Scan for the cell matching the given text and deliver its (X, Y) coordinate at center. 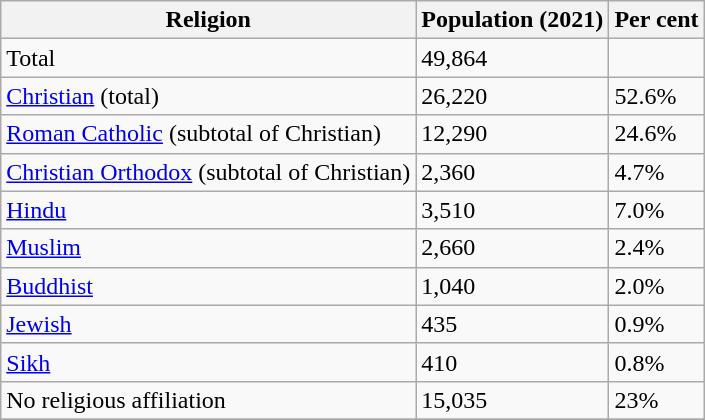
2.0% (656, 286)
Jewish (208, 324)
Christian Orthodox (subtotal of Christian) (208, 172)
Christian (total) (208, 96)
Total (208, 58)
2,660 (512, 248)
0.8% (656, 362)
Religion (208, 20)
12,290 (512, 134)
1,040 (512, 286)
Per cent (656, 20)
26,220 (512, 96)
Muslim (208, 248)
No religious affiliation (208, 400)
2.4% (656, 248)
410 (512, 362)
Roman Catholic (subtotal of Christian) (208, 134)
24.6% (656, 134)
0.9% (656, 324)
2,360 (512, 172)
23% (656, 400)
435 (512, 324)
3,510 (512, 210)
Sikh (208, 362)
7.0% (656, 210)
Hindu (208, 210)
Population (2021) (512, 20)
Buddhist (208, 286)
15,035 (512, 400)
52.6% (656, 96)
49,864 (512, 58)
4.7% (656, 172)
